From the cell containing the given text, extract its center point as [X, Y] coordinate. 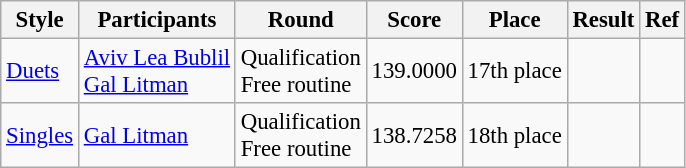
17th place [514, 72]
139.0000 [414, 72]
Duets [40, 72]
Round [300, 20]
Aviv Lea BublilGal Litman [156, 72]
138.7258 [414, 136]
Result [604, 20]
Singles [40, 136]
Gal Litman [156, 136]
Score [414, 20]
Style [40, 20]
Participants [156, 20]
Place [514, 20]
18th place [514, 136]
Ref [662, 20]
